Detect which cell encompasses the target text, then output its [x, y] center coordinate. 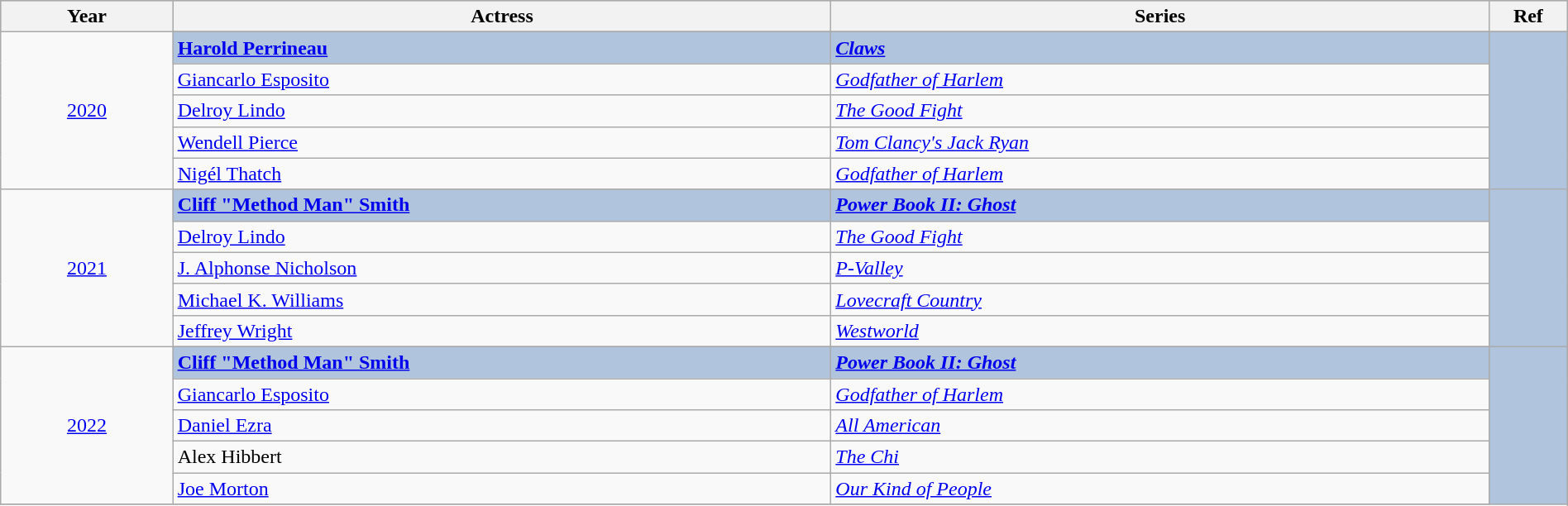
All American [1160, 426]
Alex Hibbert [502, 457]
The Chi [1160, 457]
Tom Clancy's Jack Ryan [1160, 142]
J. Alphonse Nicholson [502, 268]
Daniel Ezra [502, 426]
Lovecraft Country [1160, 299]
Westworld [1160, 331]
Ref [1528, 17]
Our Kind of People [1160, 489]
Harold Perrineau [502, 48]
Claws [1160, 48]
Joe Morton [502, 489]
Actress [502, 17]
Series [1160, 17]
2020 [87, 111]
2022 [87, 425]
Michael K. Williams [502, 299]
Wendell Pierce [502, 142]
2021 [87, 268]
Jeffrey Wright [502, 331]
Nigél Thatch [502, 174]
P-Valley [1160, 268]
Year [87, 17]
